Output the (x, y) coordinate of the center of the cell containing the given text.  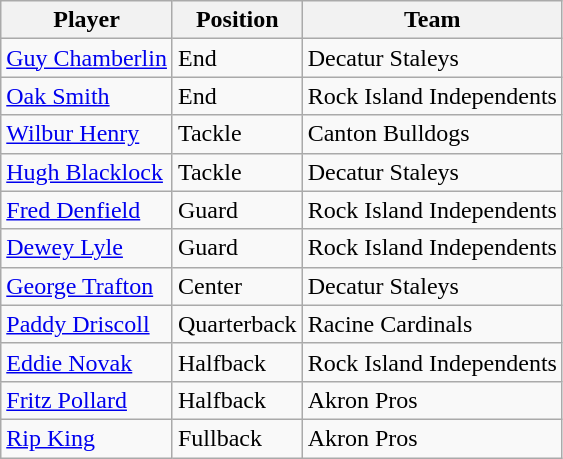
Fritz Pollard (87, 400)
Player (87, 20)
Team (432, 20)
Fullback (237, 438)
Fred Denfield (87, 210)
Position (237, 20)
Center (237, 286)
Dewey Lyle (87, 248)
Guy Chamberlin (87, 58)
Rip King (87, 438)
George Trafton (87, 286)
Eddie Novak (87, 362)
Quarterback (237, 324)
Paddy Driscoll (87, 324)
Wilbur Henry (87, 134)
Racine Cardinals (432, 324)
Oak Smith (87, 96)
Canton Bulldogs (432, 134)
Hugh Blacklock (87, 172)
